Scan for the cell matching the given text and deliver its [X, Y] coordinate at center. 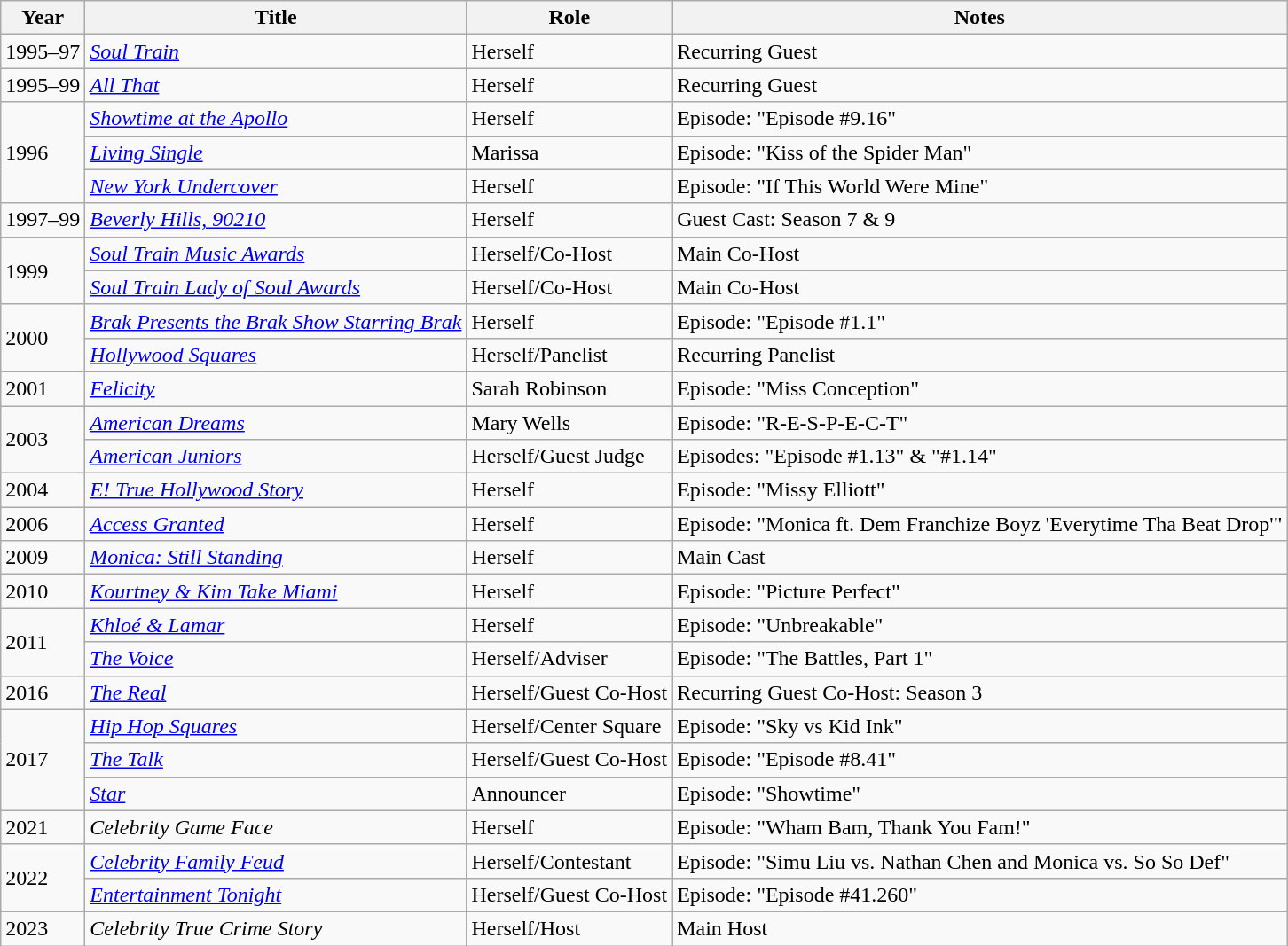
Hip Hop Squares [276, 726]
Episode: "Unbreakable" [979, 625]
Soul Train Music Awards [276, 254]
2011 [43, 642]
The Real [276, 692]
2009 [43, 558]
2006 [43, 524]
All That [276, 85]
The Voice [276, 659]
E! True Hollywood Story [276, 490]
Episode: "Kiss of the Spider Man" [979, 152]
Mary Wells [569, 423]
2004 [43, 490]
Monica: Still Standing [276, 558]
2017 [43, 760]
Episode: "If This World Were Mine" [979, 186]
Episode: "Episode #8.41" [979, 760]
Episode: "Episode #1.1" [979, 321]
2001 [43, 388]
Episode: "Picture Perfect" [979, 591]
Herself/Guest Judge [569, 457]
2016 [43, 692]
Herself/Center Square [569, 726]
Khloé & Lamar [276, 625]
Showtime at the Apollo [276, 119]
Soul Train Lady of Soul Awards [276, 287]
2021 [43, 827]
Herself/Panelist [569, 355]
Episode: "The Battles, Part 1" [979, 659]
New York Undercover [276, 186]
Notes [979, 18]
Episode: "Monica ft. Dem Franchize Boyz 'Everytime Tha Beat Drop'" [979, 524]
1995–97 [43, 51]
Felicity [276, 388]
2003 [43, 440]
Celebrity True Crime Story [276, 928]
Marissa [569, 152]
Main Cast [979, 558]
Title [276, 18]
Episodes: "Episode #1.13" & "#1.14" [979, 457]
Year [43, 18]
2022 [43, 878]
Guest Cast: Season 7 & 9 [979, 220]
Recurring Guest Co-Host: Season 3 [979, 692]
Main Host [979, 928]
Herself/Host [569, 928]
Beverly Hills, 90210 [276, 220]
Episode: "Showtime" [979, 794]
1999 [43, 270]
American Dreams [276, 423]
Episode: "R-E-S-P-E-C-T" [979, 423]
Announcer [569, 794]
Episode: "Simu Liu vs. Nathan Chen and Monica vs. So So Def" [979, 861]
Episode: "Wham Bam, Thank You Fam!" [979, 827]
Herself/Adviser [569, 659]
Kourtney & Kim Take Miami [276, 591]
Brak Presents the Brak Show Starring Brak [276, 321]
2010 [43, 591]
Entertainment Tonight [276, 895]
2000 [43, 338]
Episode: "Episode #41.260" [979, 895]
Role [569, 18]
Episode: "Miss Conception" [979, 388]
Celebrity Game Face [276, 827]
Hollywood Squares [276, 355]
1995–99 [43, 85]
Sarah Robinson [569, 388]
Episode: "Episode #9.16" [979, 119]
Soul Train [276, 51]
2023 [43, 928]
The Talk [276, 760]
Celebrity Family Feud [276, 861]
Living Single [276, 152]
American Juniors [276, 457]
Herself/Contestant [569, 861]
1996 [43, 152]
Episode: "Sky vs Kid Ink" [979, 726]
Access Granted [276, 524]
Episode: "Missy Elliott" [979, 490]
Star [276, 794]
1997–99 [43, 220]
Recurring Panelist [979, 355]
